Scan for the cell matching the given text and deliver its (X, Y) coordinate at center. 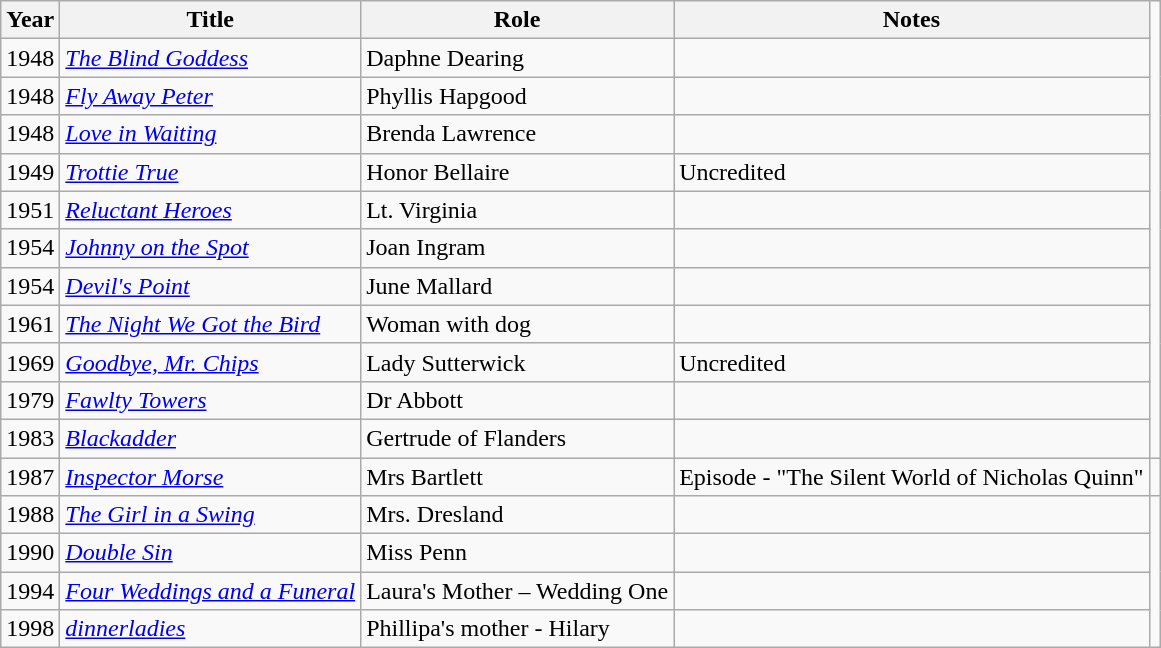
1979 (30, 400)
Dr Abbott (518, 400)
Title (210, 20)
June Mallard (518, 286)
Blackadder (210, 438)
Mrs. Dresland (518, 515)
dinnerladies (210, 629)
Lady Sutterwick (518, 362)
The Night We Got the Bird (210, 324)
Phillipa's mother - Hilary (518, 629)
The Girl in a Swing (210, 515)
1988 (30, 515)
Phyllis Hapgood (518, 96)
Four Weddings and a Funeral (210, 591)
1990 (30, 553)
Role (518, 20)
Goodbye, Mr. Chips (210, 362)
Laura's Mother – Wedding One (518, 591)
Double Sin (210, 553)
1969 (30, 362)
Daphne Dearing (518, 58)
Trottie True (210, 172)
The Blind Goddess (210, 58)
Fawlty Towers (210, 400)
1998 (30, 629)
1961 (30, 324)
1987 (30, 477)
1951 (30, 210)
1994 (30, 591)
Notes (912, 20)
Gertrude of Flanders (518, 438)
Year (30, 20)
Devil's Point (210, 286)
Love in Waiting (210, 134)
Honor Bellaire (518, 172)
Mrs Bartlett (518, 477)
Miss Penn (518, 553)
1983 (30, 438)
Inspector Morse (210, 477)
1949 (30, 172)
Episode - "The Silent World of Nicholas Quinn" (912, 477)
Joan Ingram (518, 248)
Reluctant Heroes (210, 210)
Woman with dog (518, 324)
Johnny on the Spot (210, 248)
Lt. Virginia (518, 210)
Fly Away Peter (210, 96)
Brenda Lawrence (518, 134)
